Pinpoint the cell where the given text exists, returning its [x, y] midpoint coordinate. 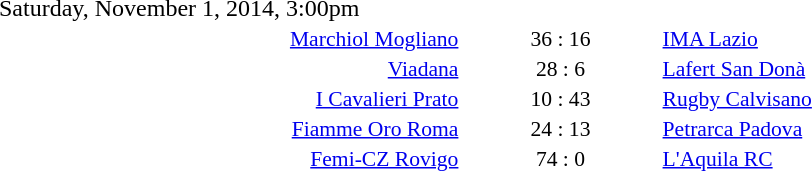
24 : 13 [560, 128]
10 : 43 [560, 98]
36 : 16 [560, 38]
28 : 6 [560, 68]
